Determine the (X, Y) coordinate at the center of the cell enclosing the given text.  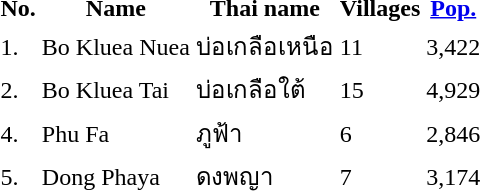
15 (380, 90)
บ่อเกลือเหนือ (264, 46)
Bo Kluea Tai (116, 90)
Bo Kluea Nuea (116, 46)
บ่อเกลือใต้ (264, 90)
6 (380, 133)
11 (380, 46)
Phu Fa (116, 133)
ภูฟ้า (264, 133)
